Provide the (X, Y) coordinate of the cell's center where the given text is located.  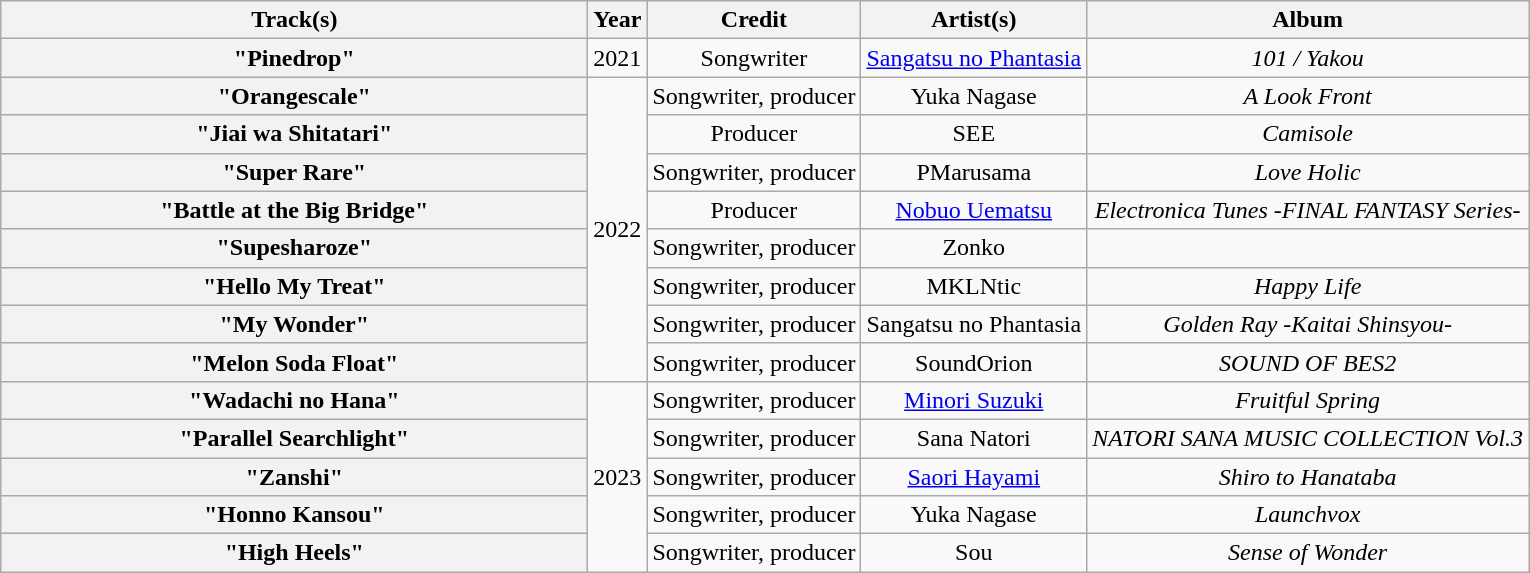
SOUND OF BES2 (1308, 362)
Track(s) (294, 20)
Nobuo Uematsu (974, 210)
Zonko (974, 248)
"Battle at the Big Bridge" (294, 210)
A Look Front (1308, 96)
Album (1308, 20)
Fruitful Spring (1308, 400)
PMarusama (974, 172)
"Parallel Searchlight" (294, 438)
"Pinedrop" (294, 58)
Sou (974, 553)
SoundOrion (974, 362)
"My Wonder" (294, 324)
2022 (618, 229)
Sana Natori (974, 438)
"Hello My Treat" (294, 286)
101 / Yakou (1308, 58)
Golden Ray -Kaitai Shinsyou- (1308, 324)
2023 (618, 476)
SEE (974, 134)
Year (618, 20)
Love Holic (1308, 172)
Happy Life (1308, 286)
Minori Suzuki (974, 400)
Launchvox (1308, 515)
Artist(s) (974, 20)
MKLNtic (974, 286)
Electronica Tunes -FINAL FANTASY Series- (1308, 210)
Sense of Wonder (1308, 553)
"Orangescale" (294, 96)
"High Heels" (294, 553)
2021 (618, 58)
Saori Hayami (974, 477)
"Honno Kansou" (294, 515)
"Melon Soda Float" (294, 362)
"Wadachi no Hana" (294, 400)
NATORI SANA MUSIC COLLECTION Vol.3 (1308, 438)
"Zanshi" (294, 477)
Shiro to Hanataba (1308, 477)
Credit (754, 20)
"Supesharoze" (294, 248)
Camisole (1308, 134)
"Jiai wa Shitatari" (294, 134)
"Super Rare" (294, 172)
Songwriter (754, 58)
